Extract the (X, Y) coordinate from the center of the cell holding the provided text.  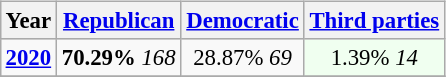
70.29% 168 (118, 58)
Third parties (374, 21)
Year (28, 21)
Democratic (242, 21)
28.87% 69 (242, 58)
2020 (28, 58)
1.39% 14 (374, 58)
Republican (118, 21)
